Search for the cell housing the specified text and yield its [x, y] center coordinate. 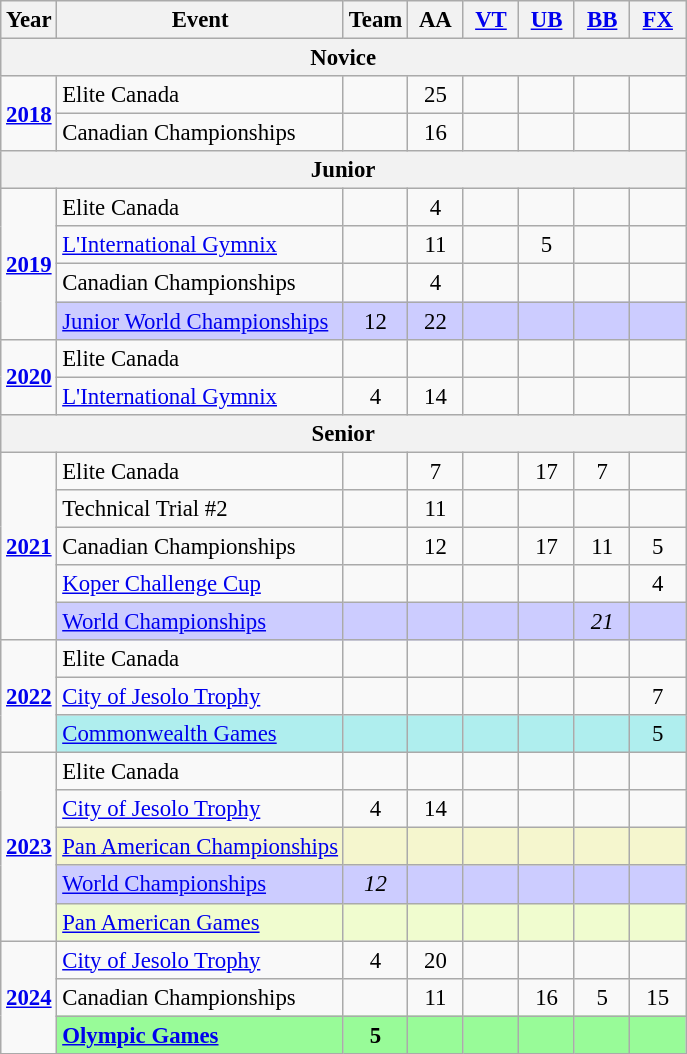
BB [602, 20]
21 [602, 621]
Olympic Games [200, 1035]
Novice [344, 58]
UB [547, 20]
Event [200, 20]
2022 [29, 696]
2020 [29, 376]
Pan American Championships [200, 847]
2024 [29, 998]
2021 [29, 546]
Junior World Championships [200, 321]
15 [658, 997]
2019 [29, 264]
22 [436, 321]
AA [436, 20]
Team [375, 20]
20 [436, 960]
2018 [29, 114]
Commonwealth Games [200, 734]
FX [658, 20]
Pan American Games [200, 922]
Koper Challenge Cup [200, 584]
Senior [344, 433]
Year [29, 20]
2023 [29, 847]
Technical Trial #2 [200, 509]
VT [491, 20]
25 [436, 95]
Junior [344, 170]
